Scan for the cell matching the given text and deliver its [X, Y] coordinate at center. 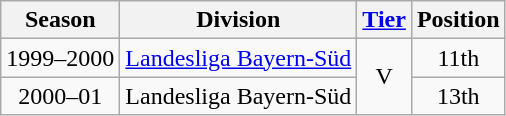
2000–01 [60, 96]
Position [458, 20]
Season [60, 20]
1999–2000 [60, 58]
V [384, 77]
11th [458, 58]
13th [458, 96]
Division [238, 20]
Tier [384, 20]
